Determine the [X, Y] coordinate at the center of the cell enclosing the given text.  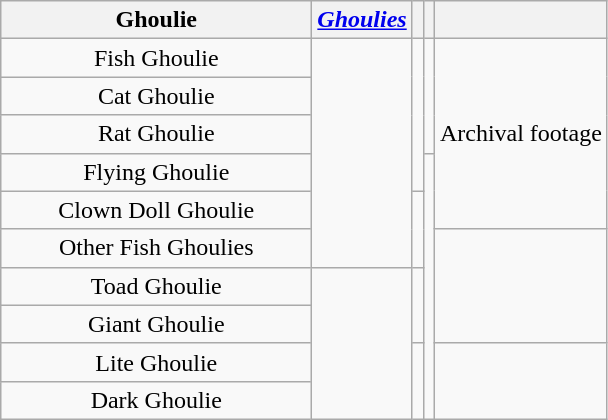
Rat Ghoulie [156, 134]
Clown Doll Ghoulie [156, 210]
Lite Ghoulie [156, 362]
Cat Ghoulie [156, 96]
Fish Ghoulie [156, 58]
Ghoulies [362, 20]
Other Fish Ghoulies [156, 248]
Toad Ghoulie [156, 286]
Giant Ghoulie [156, 324]
Archival footage [520, 134]
Ghoulie [156, 20]
Flying Ghoulie [156, 172]
Dark Ghoulie [156, 400]
